Locate the cell with the specified text and output its [x, y] center coordinate. 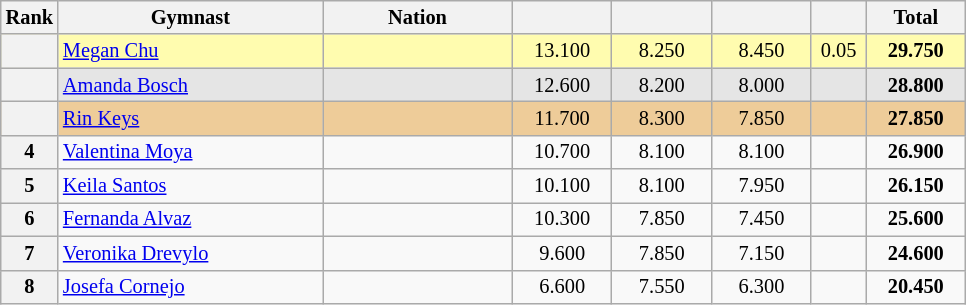
27.850 [916, 118]
13.100 [562, 51]
7.150 [762, 253]
Total [916, 17]
Josefa Cornejo [190, 287]
8.200 [662, 85]
6.600 [562, 287]
5 [30, 186]
26.900 [916, 152]
28.800 [916, 85]
10.300 [562, 219]
8.300 [662, 118]
8 [30, 287]
Veronika Drevylo [190, 253]
8.250 [662, 51]
20.450 [916, 287]
7 [30, 253]
Rin Keys [190, 118]
7.950 [762, 186]
26.150 [916, 186]
Valentina Moya [190, 152]
4 [30, 152]
6.300 [762, 287]
29.750 [916, 51]
Fernanda Alvaz [190, 219]
8.450 [762, 51]
9.600 [562, 253]
Keila Santos [190, 186]
Nation [418, 17]
6 [30, 219]
25.600 [916, 219]
7.450 [762, 219]
10.100 [562, 186]
12.600 [562, 85]
24.600 [916, 253]
7.550 [662, 287]
Gymnast [190, 17]
Rank [30, 17]
Amanda Bosch [190, 85]
10.700 [562, 152]
0.05 [838, 51]
8.000 [762, 85]
11.700 [562, 118]
Megan Chu [190, 51]
